Identify which cell holds the provided text, then report its (x, y) central coordinate. 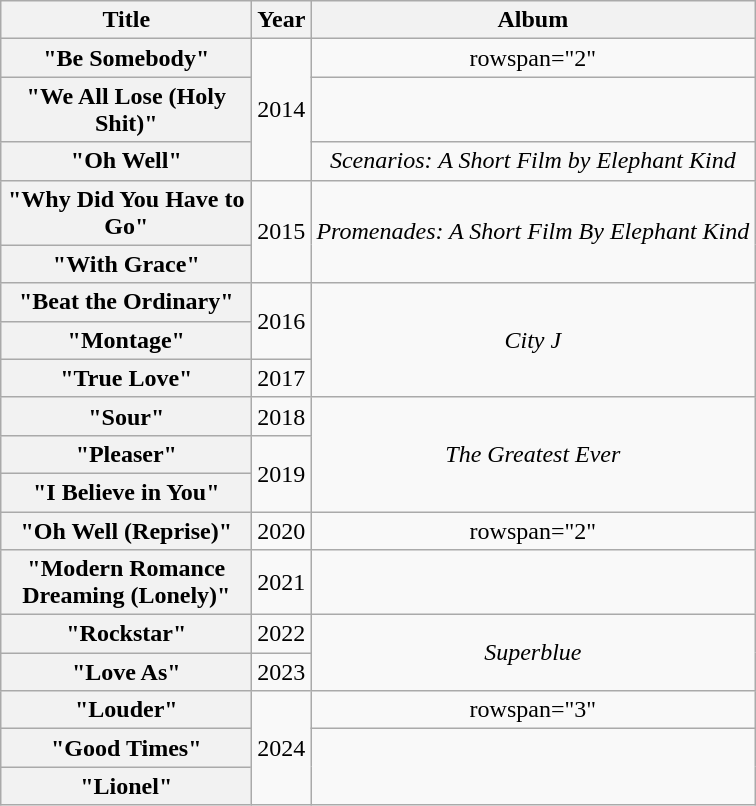
Year (282, 20)
Promenades: A Short Film By Elephant Kind (533, 232)
Superblue (533, 653)
rowspan="3" (533, 710)
"True Love" (126, 378)
The Greatest Ever (533, 454)
"Oh Well" (126, 161)
Title (126, 20)
2023 (282, 672)
"Modern Romance Dreaming (Lonely)" (126, 582)
"Be Somebody" (126, 58)
"Good Times" (126, 748)
2024 (282, 748)
"Pleaser" (126, 454)
"Why Did You Have to Go" (126, 212)
City J (533, 340)
"Oh Well (Reprise)" (126, 531)
"Louder" (126, 710)
"Love As" (126, 672)
2021 (282, 582)
2019 (282, 473)
2014 (282, 110)
2018 (282, 416)
"I Believe in You" (126, 492)
"Lionel" (126, 786)
2016 (282, 321)
2022 (282, 634)
"Rockstar" (126, 634)
"Sour" (126, 416)
"With Grace" (126, 264)
"Beat the Ordinary" (126, 302)
Album (533, 20)
2015 (282, 232)
"We All Lose (Holy Shit)" (126, 110)
2017 (282, 378)
2020 (282, 531)
Scenarios: A Short Film by Elephant Kind (533, 161)
"Montage" (126, 340)
